Search for the cell housing the specified text and yield its (X, Y) center coordinate. 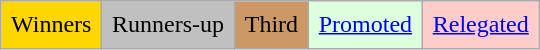
Relegated (480, 25)
Runners-up (168, 25)
Promoted (365, 25)
Third (271, 25)
Winners (52, 25)
